Search for the cell housing the specified text and yield its [x, y] center coordinate. 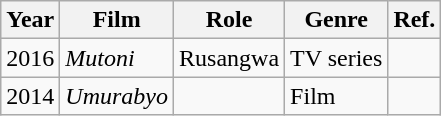
Ref. [414, 20]
Genre [336, 20]
TV series [336, 58]
Umurabyo [117, 96]
Role [230, 20]
Rusangwa [230, 58]
Year [30, 20]
Mutoni [117, 58]
2014 [30, 96]
2016 [30, 58]
